Pinpoint the cell where the given text exists, returning its (x, y) midpoint coordinate. 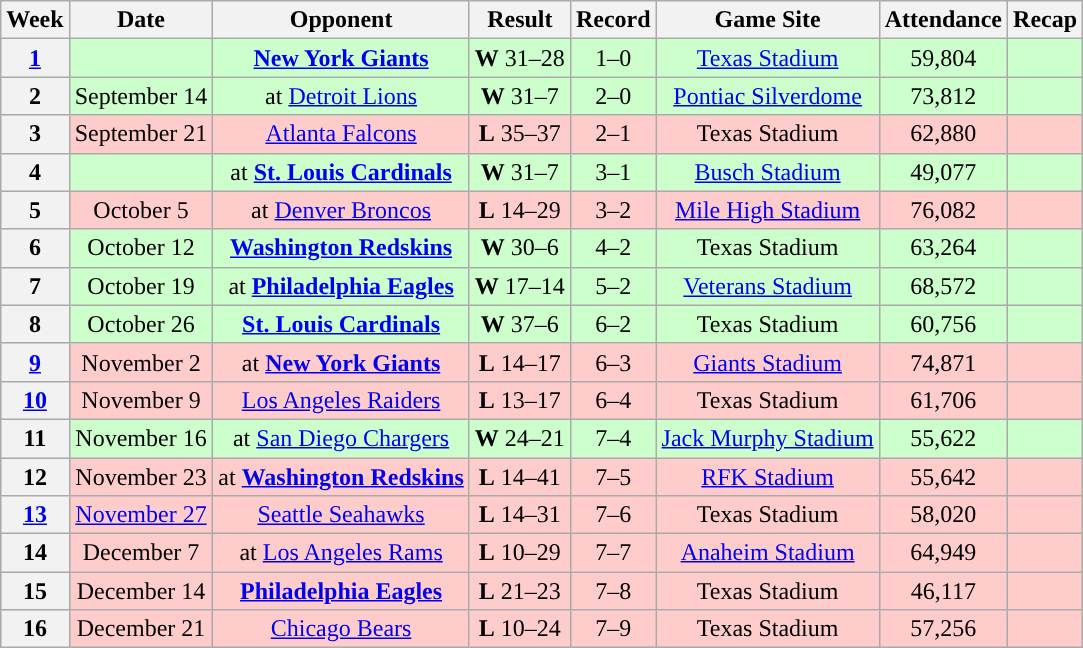
7–4 (613, 438)
7 (35, 286)
L 14–31 (520, 515)
64,949 (943, 553)
60,756 (943, 324)
73,812 (943, 96)
Seattle Seahawks (341, 515)
at San Diego Chargers (341, 438)
W 24–21 (520, 438)
9 (35, 362)
at Washington Redskins (341, 477)
4 (35, 172)
1 (35, 58)
2 (35, 96)
Jack Murphy Stadium (768, 438)
November 27 (141, 515)
October 5 (141, 210)
1–0 (613, 58)
November 23 (141, 477)
December 7 (141, 553)
5–2 (613, 286)
Result (520, 20)
at Los Angeles Rams (341, 553)
Busch Stadium (768, 172)
September 21 (141, 134)
Anaheim Stadium (768, 553)
L 35–37 (520, 134)
Giants Stadium (768, 362)
62,880 (943, 134)
76,082 (943, 210)
Atlanta Falcons (341, 134)
12 (35, 477)
at Denver Broncos (341, 210)
7–5 (613, 477)
Washington Redskins (341, 248)
L 10–29 (520, 553)
L 10–24 (520, 629)
2–1 (613, 134)
Chicago Bears (341, 629)
15 (35, 591)
at St. Louis Cardinals (341, 172)
3–1 (613, 172)
63,264 (943, 248)
3 (35, 134)
55,622 (943, 438)
Week (35, 20)
New York Giants (341, 58)
September 14 (141, 96)
16 (35, 629)
58,020 (943, 515)
Record (613, 20)
October 19 (141, 286)
December 21 (141, 629)
7–9 (613, 629)
7–7 (613, 553)
L 14–29 (520, 210)
at Detroit Lions (341, 96)
10 (35, 400)
6–4 (613, 400)
Opponent (341, 20)
57,256 (943, 629)
7–8 (613, 591)
68,572 (943, 286)
L 14–41 (520, 477)
November 2 (141, 362)
October 26 (141, 324)
13 (35, 515)
at Philadelphia Eagles (341, 286)
3–2 (613, 210)
2–0 (613, 96)
St. Louis Cardinals (341, 324)
Mile High Stadium (768, 210)
11 (35, 438)
49,077 (943, 172)
8 (35, 324)
Game Site (768, 20)
L 21–23 (520, 591)
November 9 (141, 400)
Attendance (943, 20)
L 14–17 (520, 362)
7–6 (613, 515)
Recap (1046, 20)
Philadelphia Eagles (341, 591)
5 (35, 210)
November 16 (141, 438)
61,706 (943, 400)
6–3 (613, 362)
W 17–14 (520, 286)
W 37–6 (520, 324)
6–2 (613, 324)
Pontiac Silverdome (768, 96)
December 14 (141, 591)
at New York Giants (341, 362)
14 (35, 553)
4–2 (613, 248)
6 (35, 248)
Veterans Stadium (768, 286)
Los Angeles Raiders (341, 400)
46,117 (943, 591)
59,804 (943, 58)
RFK Stadium (768, 477)
Date (141, 20)
October 12 (141, 248)
W 30–6 (520, 248)
55,642 (943, 477)
74,871 (943, 362)
W 31–28 (520, 58)
L 13–17 (520, 400)
